Determine the [X, Y] coordinate at the center of the cell enclosing the given text.  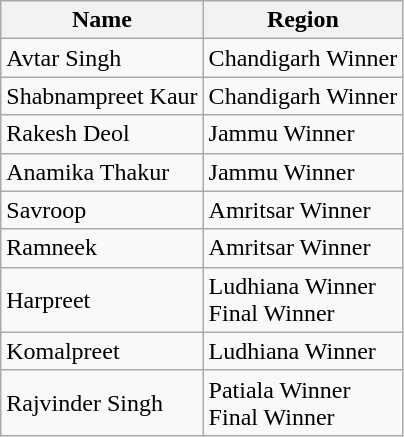
Ludhiana Winner [303, 351]
Harpreet [102, 300]
Avtar Singh [102, 58]
Ludhiana WinnerFinal Winner [303, 300]
Savroop [102, 210]
Patiala WinnerFinal Winner [303, 402]
Shabnampreet Kaur [102, 96]
Ramneek [102, 248]
Rakesh Deol [102, 134]
Region [303, 20]
Komalpreet [102, 351]
Rajvinder Singh [102, 402]
Name [102, 20]
Anamika Thakur [102, 172]
